Pinpoint the cell where the given text exists, returning its (x, y) midpoint coordinate. 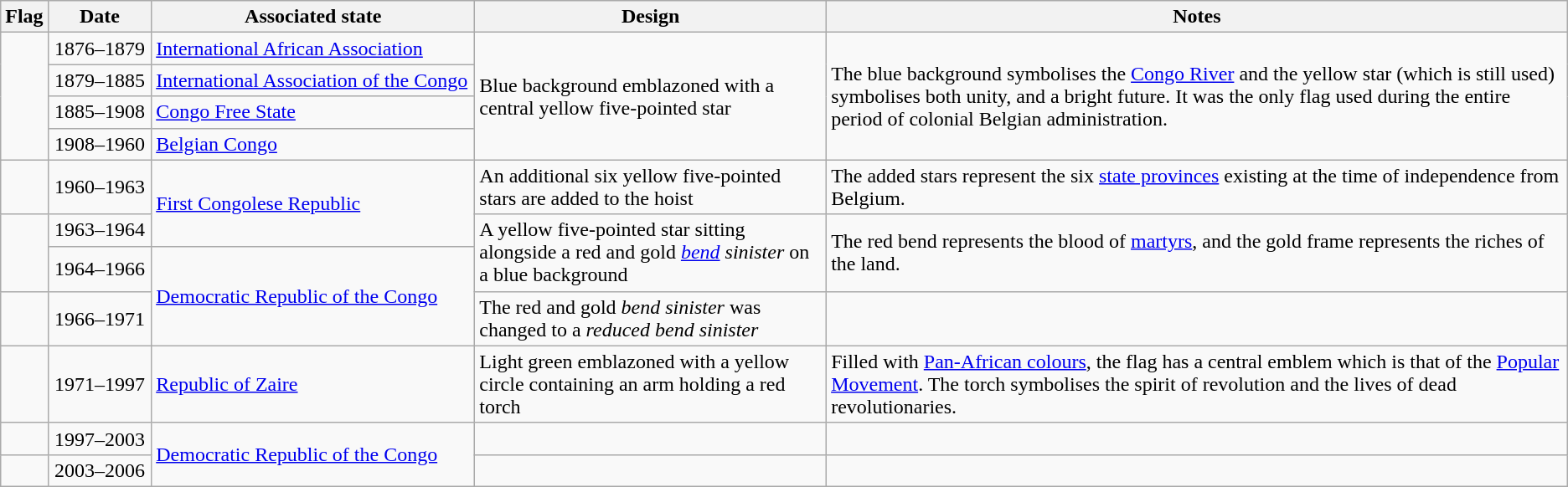
1997–2003 (100, 438)
An additional six yellow five-pointed stars are added to the hoist (651, 187)
Notes (1198, 17)
1960–1963 (100, 187)
Flag (24, 17)
1876–1879 (100, 49)
The red bend represents the blood of martyrs, and the gold frame represents the riches of the land. (1198, 253)
1971–1997 (100, 384)
1885–1908 (100, 112)
Date (100, 17)
A yellow five-pointed star sitting alongside a red and gold bend sinister on a blue background (651, 253)
Blue background emblazoned with a central yellow five-pointed star (651, 96)
The red and gold bend sinister was changed to a reduced bend sinister (651, 318)
Design (651, 17)
Light green emblazoned with a yellow circle containing an arm holding a red torch (651, 384)
International African Association (313, 49)
Republic of Zaire (313, 384)
Congo Free State (313, 112)
1879–1885 (100, 80)
2003–2006 (100, 470)
1964–1966 (100, 269)
Associated state (313, 17)
First Congolese Republic (313, 202)
1908–1960 (100, 144)
1966–1971 (100, 318)
The added stars represent the six state provinces existing at the time of independence from Belgium. (1198, 187)
1963–1964 (100, 230)
International Association of the Congo (313, 80)
Belgian Congo (313, 144)
